Search for the cell housing the specified text and yield its (X, Y) center coordinate. 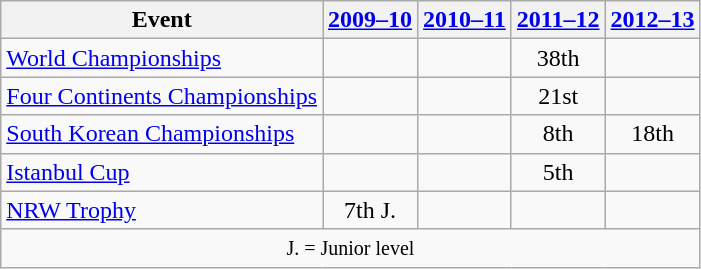
2009–10 (370, 20)
8th (558, 134)
Istanbul Cup (162, 172)
2010–11 (465, 20)
2012–13 (652, 20)
Event (162, 20)
South Korean Championships (162, 134)
5th (558, 172)
J. = Junior level (350, 248)
38th (558, 58)
World Championships (162, 58)
NRW Trophy (162, 210)
21st (558, 96)
7th J. (370, 210)
Four Continents Championships (162, 96)
2011–12 (558, 20)
18th (652, 134)
